Determine the (x, y) coordinate at the center of the cell enclosing the given text.  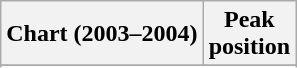
Peakposition (249, 34)
Chart (2003–2004) (102, 34)
